Provide the [x, y] coordinate of the cell's center where the given text is located.  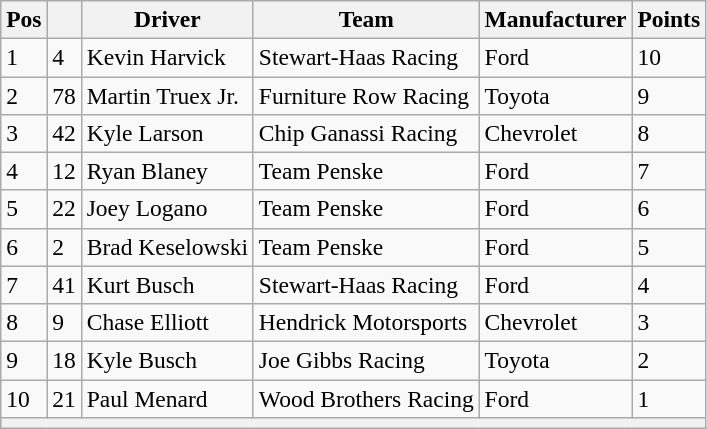
Pos [24, 19]
41 [64, 285]
Wood Brothers Racing [366, 398]
Joe Gibbs Racing [366, 360]
Ryan Blaney [167, 171]
Hendrick Motorsports [366, 322]
78 [64, 95]
18 [64, 360]
Kevin Harvick [167, 57]
Martin Truex Jr. [167, 95]
Kyle Larson [167, 133]
Furniture Row Racing [366, 95]
42 [64, 133]
Brad Keselowski [167, 247]
Points [669, 19]
Kyle Busch [167, 360]
Manufacturer [556, 19]
22 [64, 209]
Chip Ganassi Racing [366, 133]
Joey Logano [167, 209]
12 [64, 171]
21 [64, 398]
Chase Elliott [167, 322]
Kurt Busch [167, 285]
Team [366, 19]
Paul Menard [167, 398]
Driver [167, 19]
